Scan for the cell matching the given text and deliver its [X, Y] coordinate at center. 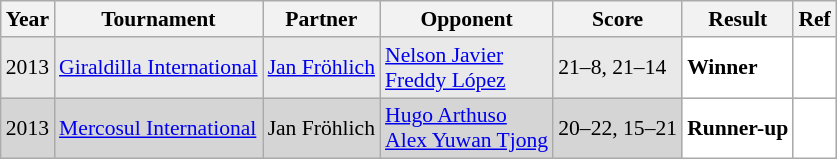
Nelson Javier Freddy López [466, 68]
Runner-up [738, 128]
21–8, 21–14 [618, 68]
Result [738, 19]
Ref [814, 19]
20–22, 15–21 [618, 128]
Tournament [158, 19]
Score [618, 19]
Hugo Arthuso Alex Yuwan Tjong [466, 128]
Mercosul International [158, 128]
Partner [322, 19]
Giraldilla International [158, 68]
Winner [738, 68]
Opponent [466, 19]
Year [28, 19]
